Pinpoint the cell where the given text exists, returning its [X, Y] midpoint coordinate. 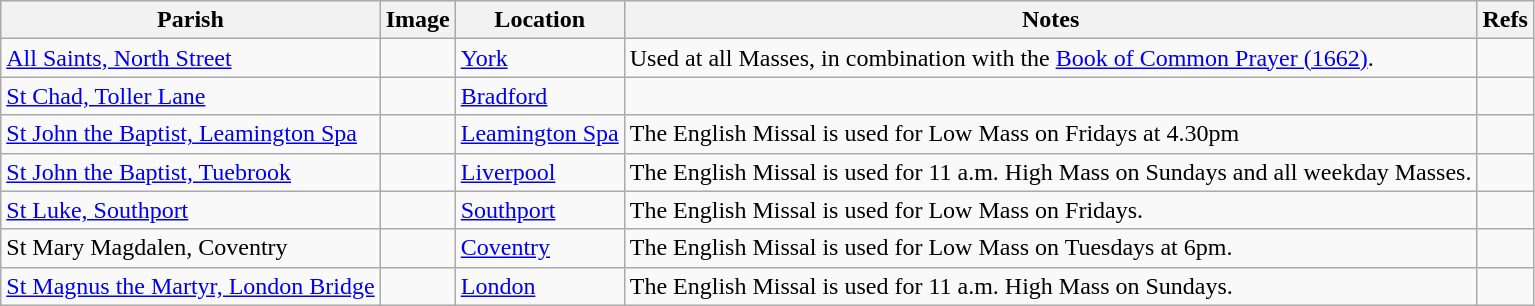
Coventry [540, 248]
Leamington Spa [540, 134]
Refs [1505, 20]
The English Missal is used for 11 a.m. High Mass on Sundays and all weekday Masses. [1050, 172]
Parish [190, 20]
Used at all Masses, in combination with the Book of Common Prayer (1662). [1050, 58]
York [540, 58]
St Mary Magdalen, Coventry [190, 248]
St Chad, Toller Lane [190, 96]
The English Missal is used for 11 a.m. High Mass on Sundays. [1050, 286]
St John the Baptist, Tuebrook [190, 172]
Southport [540, 210]
St John the Baptist, Leamington Spa [190, 134]
Liverpool [540, 172]
Image [418, 20]
The English Missal is used for Low Mass on Fridays. [1050, 210]
Location [540, 20]
London [540, 286]
All Saints, North Street [190, 58]
Bradford [540, 96]
St Luke, Southport [190, 210]
St Magnus the Martyr, London Bridge [190, 286]
The English Missal is used for Low Mass on Fridays at 4.30pm [1050, 134]
Notes [1050, 20]
The English Missal is used for Low Mass on Tuesdays at 6pm. [1050, 248]
